Locate the cell with the specified text and output its [x, y] center coordinate. 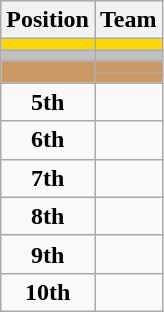
10th [48, 292]
8th [48, 216]
5th [48, 102]
6th [48, 140]
Position [48, 20]
9th [48, 254]
Team [128, 20]
7th [48, 178]
